Output the (X, Y) coordinate of the center of the cell containing the given text.  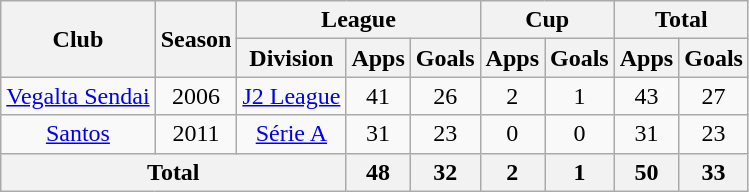
League (358, 20)
43 (646, 96)
Club (78, 39)
Cup (547, 20)
41 (378, 96)
50 (646, 172)
27 (714, 96)
Vegalta Sendai (78, 96)
Division (292, 58)
26 (445, 96)
J2 League (292, 96)
2011 (196, 134)
Season (196, 39)
Série A (292, 134)
2006 (196, 96)
48 (378, 172)
32 (445, 172)
33 (714, 172)
Santos (78, 134)
